Return the [x, y] coordinate for the center point of the cell that contains the specified text.  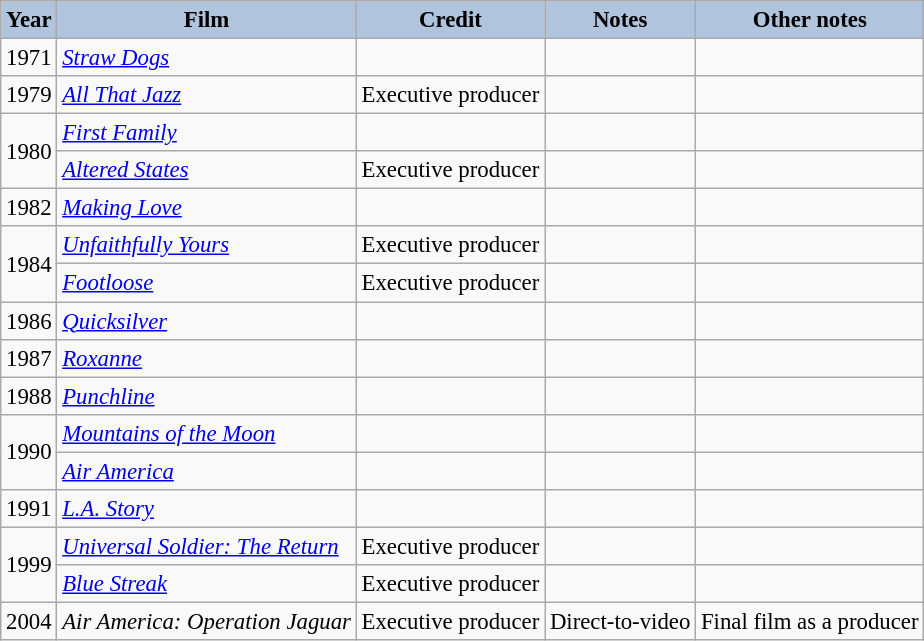
L.A. Story [206, 509]
Unfaithfully Yours [206, 245]
Punchline [206, 396]
1990 [29, 452]
Quicksilver [206, 321]
Straw Dogs [206, 58]
1980 [29, 152]
Air America: Operation Jaguar [206, 621]
Blue Streak [206, 584]
Final film as a producer [810, 621]
Direct-to-video [620, 621]
First Family [206, 133]
Footloose [206, 283]
1999 [29, 564]
Universal Soldier: The Return [206, 546]
Mountains of the Moon [206, 433]
Making Love [206, 208]
1984 [29, 264]
1979 [29, 95]
Altered States [206, 170]
1988 [29, 396]
Other notes [810, 20]
2004 [29, 621]
1987 [29, 358]
Notes [620, 20]
1991 [29, 509]
1986 [29, 321]
1971 [29, 58]
Air America [206, 471]
Credit [450, 20]
1982 [29, 208]
Roxanne [206, 358]
Film [206, 20]
Year [29, 20]
All That Jazz [206, 95]
